From the cell containing the given text, extract its center point as (X, Y) coordinate. 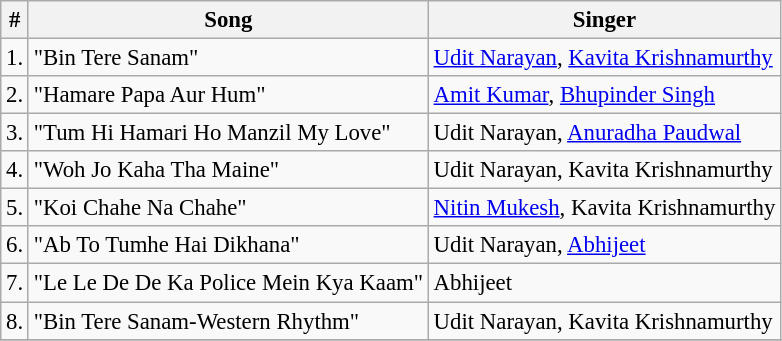
6. (15, 245)
"Woh Jo Kaha Tha Maine" (228, 170)
4. (15, 170)
Singer (604, 20)
"Bin Tere Sanam" (228, 58)
1. (15, 58)
Nitin Mukesh, Kavita Krishnamurthy (604, 208)
3. (15, 133)
Abhijeet (604, 283)
Udit Narayan, Abhijeet (604, 245)
Amit Kumar, Bhupinder Singh (604, 95)
"Le Le De De Ka Police Mein Kya Kaam" (228, 283)
Udit Narayan, Anuradha Paudwal (604, 133)
"Hamare Papa Aur Hum" (228, 95)
8. (15, 321)
"Tum Hi Hamari Ho Manzil My Love" (228, 133)
# (15, 20)
Song (228, 20)
2. (15, 95)
7. (15, 283)
5. (15, 208)
"Bin Tere Sanam-Western Rhythm" (228, 321)
"Ab To Tumhe Hai Dikhana" (228, 245)
"Koi Chahe Na Chahe" (228, 208)
